Provide the [X, Y] coordinate of the cell's center where the given text is located.  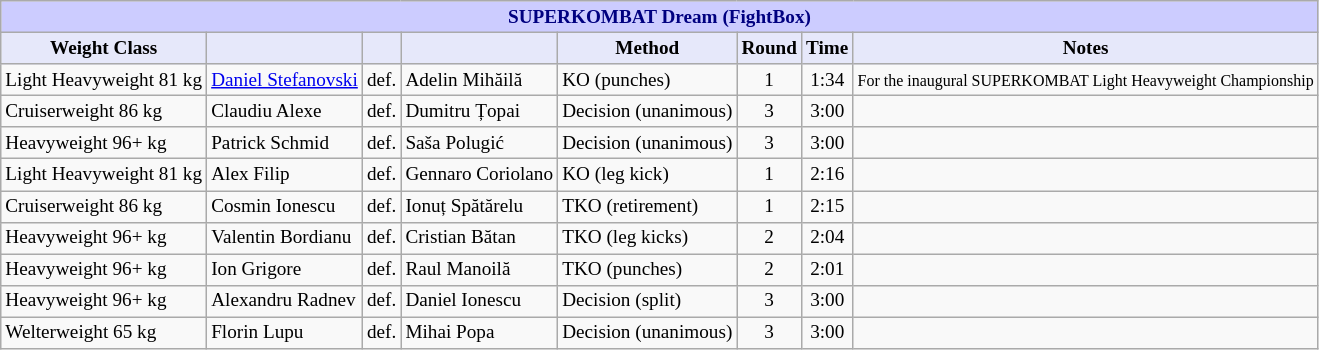
TKO (leg kicks) [648, 238]
Time [826, 48]
TKO (retirement) [648, 206]
KO (leg kick) [648, 175]
Raul Manoilă [480, 270]
KO (punches) [648, 80]
Saša Polugić [480, 143]
Ion Grigore [285, 270]
Notes [1086, 48]
Cristian Bătan [480, 238]
Florin Lupu [285, 333]
SUPERKOMBAT Dream (FightBox) [660, 17]
Dumitru Țopai [480, 111]
Gennaro Coriolano [480, 175]
2:16 [826, 175]
Ionuț Spătărelu [480, 206]
2:15 [826, 206]
For the inaugural SUPERKOMBAT Light Heavyweight Championship [1086, 80]
TKO (punches) [648, 270]
Weight Class [104, 48]
2:01 [826, 270]
Decision (split) [648, 301]
Alexandru Radnev [285, 301]
Mihai Popa [480, 333]
Cosmin Ionescu [285, 206]
Adelin Mihăilă [480, 80]
Alex Filip [285, 175]
Daniel Ionescu [480, 301]
Patrick Schmid [285, 143]
Claudiu Alexe [285, 111]
Welterweight 65 kg [104, 333]
Method [648, 48]
1:34 [826, 80]
2:04 [826, 238]
Round [770, 48]
Valentin Bordianu [285, 238]
Daniel Stefanovski [285, 80]
